Return the [X, Y] coordinate for the center point of the cell that contains the specified text.  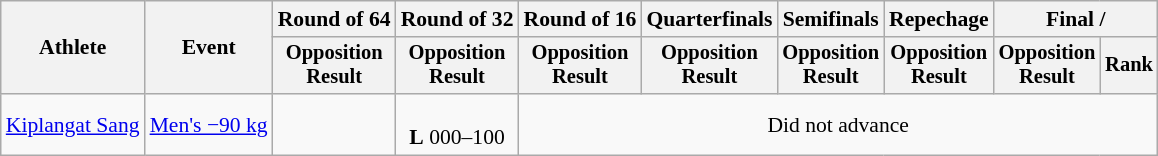
Round of 32 [458, 19]
Quarterfinals [709, 19]
Round of 16 [580, 19]
Final / [1076, 19]
Semifinals [830, 19]
Event [209, 48]
Repechage [939, 19]
Did not advance [838, 124]
L 000–100 [458, 124]
Rank [1129, 66]
Kiplangat Sang [73, 124]
Round of 64 [334, 19]
Athlete [73, 48]
Men's −90 kg [209, 124]
